Provide the [x, y] coordinate of the cell's center where the given text is located.  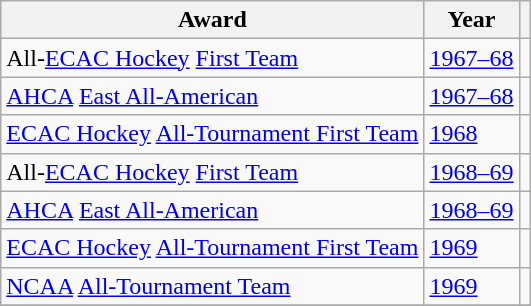
1968 [472, 134]
NCAA All-Tournament Team [212, 286]
Award [212, 20]
Year [472, 20]
